Find where the given text appears and provide that cell's center as [x, y] coordinate. 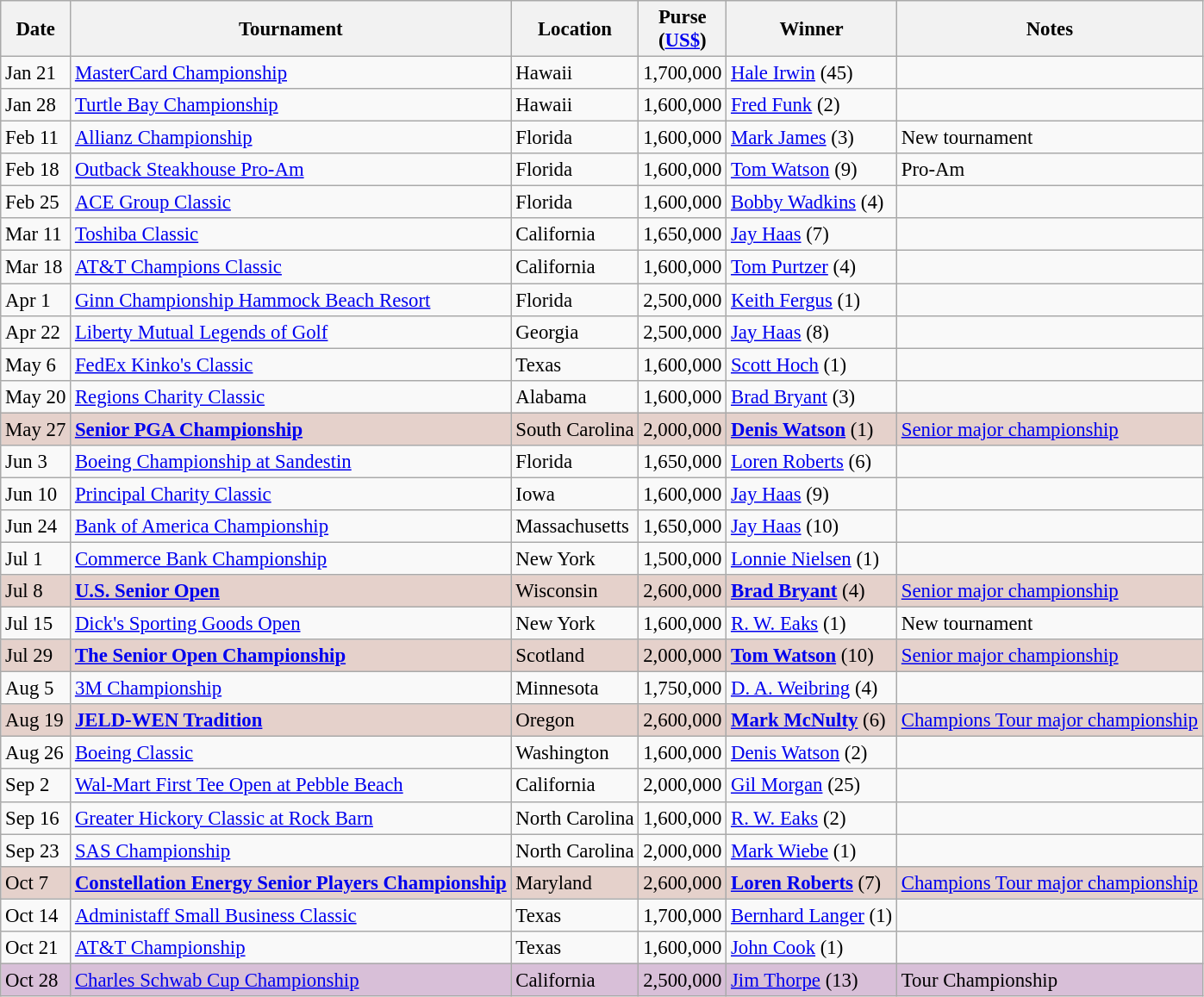
Scotland [575, 656]
Jul 15 [36, 624]
Aug 5 [36, 689]
Washington [575, 753]
Purse(US$) [683, 29]
Sep 23 [36, 851]
R. W. Eaks (2) [812, 818]
Tour Championship [1050, 980]
Liberty Mutual Legends of Golf [291, 332]
Fred Funk (2) [812, 105]
FedEx Kinko's Classic [291, 365]
Apr 1 [36, 300]
Alabama [575, 396]
Ginn Championship Hammock Beach Resort [291, 300]
Wal-Mart First Tee Open at Pebble Beach [291, 786]
Jan 21 [36, 73]
SAS Championship [291, 851]
John Cook (1) [812, 948]
Mark Wiebe (1) [812, 851]
Outback Steakhouse Pro-Am [291, 170]
Denis Watson (2) [812, 753]
Loren Roberts (7) [812, 882]
Charles Schwab Cup Championship [291, 980]
Sep 2 [36, 786]
Feb 11 [36, 138]
Aug 19 [36, 720]
Mar 11 [36, 235]
Feb 18 [36, 170]
Jul 1 [36, 558]
Georgia [575, 332]
Tom Watson (9) [812, 170]
Gil Morgan (25) [812, 786]
Jun 10 [36, 494]
Tom Purtzer (4) [812, 267]
Jay Haas (7) [812, 235]
Constellation Energy Senior Players Championship [291, 882]
Aug 26 [36, 753]
D. A. Weibring (4) [812, 689]
Oct 14 [36, 915]
Feb 25 [36, 203]
Greater Hickory Classic at Rock Barn [291, 818]
Senior PGA Championship [291, 429]
Hale Irwin (45) [812, 73]
Tournament [291, 29]
Jan 28 [36, 105]
Administaff Small Business Classic [291, 915]
Maryland [575, 882]
Oct 28 [36, 980]
AT&T Champions Classic [291, 267]
Bank of America Championship [291, 527]
Scott Hoch (1) [812, 365]
May 20 [36, 396]
Jay Haas (9) [812, 494]
Mark McNulty (6) [812, 720]
JELD-WEN Tradition [291, 720]
The Senior Open Championship [291, 656]
Sep 16 [36, 818]
R. W. Eaks (1) [812, 624]
Boeing Classic [291, 753]
Principal Charity Classic [291, 494]
Jay Haas (8) [812, 332]
Tom Watson (10) [812, 656]
Keith Fergus (1) [812, 300]
Brad Bryant (4) [812, 591]
Pro-Am [1050, 170]
Loren Roberts (6) [812, 462]
Regions Charity Classic [291, 396]
1,500,000 [683, 558]
Brad Bryant (3) [812, 396]
Mar 18 [36, 267]
3M Championship [291, 689]
Turtle Bay Championship [291, 105]
MasterCard Championship [291, 73]
Iowa [575, 494]
Dick's Sporting Goods Open [291, 624]
Oregon [575, 720]
1,750,000 [683, 689]
Jim Thorpe (13) [812, 980]
Denis Watson (1) [812, 429]
Jun 24 [36, 527]
Massachusetts [575, 527]
Oct 21 [36, 948]
Jul 29 [36, 656]
U.S. Senior Open [291, 591]
May 6 [36, 365]
Bernhard Langer (1) [812, 915]
Mark James (3) [812, 138]
ACE Group Classic [291, 203]
Minnesota [575, 689]
Allianz Championship [291, 138]
Location [575, 29]
Lonnie Nielsen (1) [812, 558]
South Carolina [575, 429]
Commerce Bank Championship [291, 558]
AT&T Championship [291, 948]
Oct 7 [36, 882]
Toshiba Classic [291, 235]
Boeing Championship at Sandestin [291, 462]
Wisconsin [575, 591]
Apr 22 [36, 332]
Winner [812, 29]
Bobby Wadkins (4) [812, 203]
Jun 3 [36, 462]
Jay Haas (10) [812, 527]
May 27 [36, 429]
Date [36, 29]
Jul 8 [36, 591]
Notes [1050, 29]
